For the text-containing cell, return its midpoint in [X, Y] coordinate format. 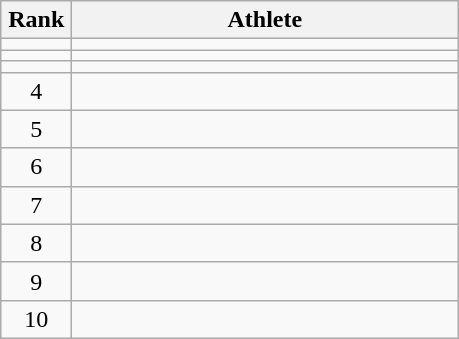
5 [36, 129]
9 [36, 281]
Rank [36, 20]
7 [36, 205]
6 [36, 167]
8 [36, 243]
Athlete [265, 20]
4 [36, 91]
10 [36, 319]
